For the text-containing cell, return its midpoint in (X, Y) coordinate format. 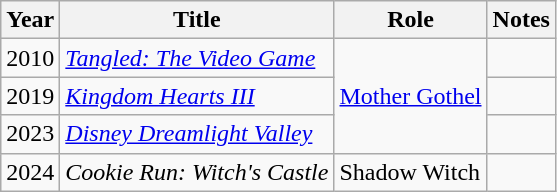
Mother Gothel (410, 96)
2010 (30, 58)
Role (410, 20)
Year (30, 20)
Cookie Run: Witch's Castle (197, 172)
Disney Dreamlight Valley (197, 134)
2024 (30, 172)
Notes (521, 20)
Shadow Witch (410, 172)
Kingdom Hearts III (197, 96)
2019 (30, 96)
2023 (30, 134)
Title (197, 20)
Tangled: The Video Game (197, 58)
